Pinpoint the cell where the given text exists, returning its [x, y] midpoint coordinate. 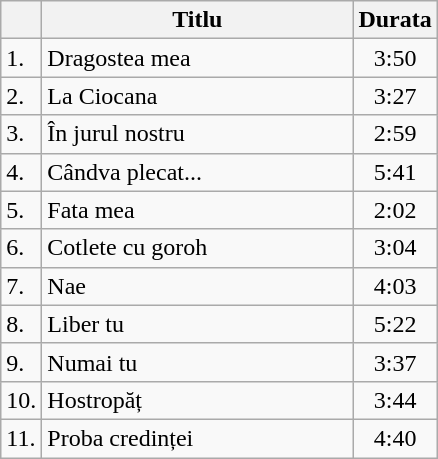
Numai tu [198, 362]
5:41 [395, 172]
Proba credinței [198, 438]
8. [22, 324]
La Ciocana [198, 96]
3:37 [395, 362]
11. [22, 438]
2:59 [395, 134]
3:04 [395, 248]
Titlu [198, 20]
4. [22, 172]
1. [22, 58]
2. [22, 96]
4:40 [395, 438]
5. [22, 210]
2:02 [395, 210]
Cotlete cu goroh [198, 248]
Cândva plecat... [198, 172]
Nae [198, 286]
6. [22, 248]
Liber tu [198, 324]
10. [22, 400]
5:22 [395, 324]
Durata [395, 20]
3. [22, 134]
Dragostea mea [198, 58]
4:03 [395, 286]
În jurul nostru [198, 134]
Fata mea [198, 210]
Hostropăț [198, 400]
3:27 [395, 96]
3:50 [395, 58]
9. [22, 362]
3:44 [395, 400]
7. [22, 286]
